Determine the [X, Y] coordinate at the center of the cell enclosing the given text.  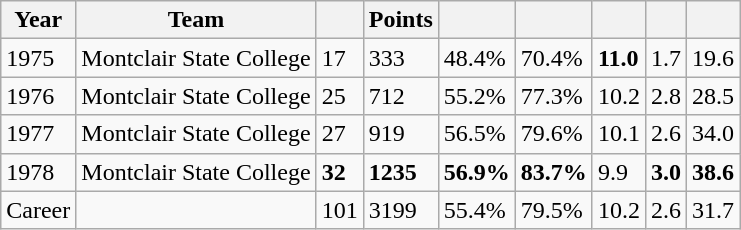
56.9% [476, 172]
32 [340, 172]
3199 [400, 210]
3.0 [666, 172]
712 [400, 96]
27 [340, 134]
55.4% [476, 210]
11.0 [618, 58]
1.7 [666, 58]
Team [196, 20]
101 [340, 210]
31.7 [714, 210]
19.6 [714, 58]
28.5 [714, 96]
1977 [38, 134]
38.6 [714, 172]
1976 [38, 96]
9.9 [618, 172]
70.4% [554, 58]
34.0 [714, 134]
Year [38, 20]
77.3% [554, 96]
1975 [38, 58]
919 [400, 134]
333 [400, 58]
2.8 [666, 96]
Career [38, 210]
17 [340, 58]
79.6% [554, 134]
56.5% [476, 134]
83.7% [554, 172]
1235 [400, 172]
Points [400, 20]
79.5% [554, 210]
25 [340, 96]
55.2% [476, 96]
48.4% [476, 58]
10.1 [618, 134]
1978 [38, 172]
